For the text-containing cell, return its midpoint in [x, y] coordinate format. 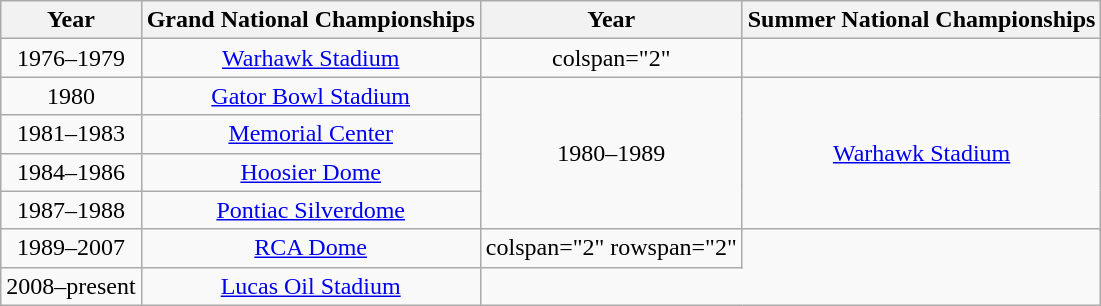
colspan="2" rowspan="2" [611, 248]
1984–1986 [71, 172]
Lucas Oil Stadium [310, 286]
1980–1989 [611, 153]
1989–2007 [71, 248]
RCA Dome [310, 248]
Summer National Championships [922, 20]
Gator Bowl Stadium [310, 96]
2008–present [71, 286]
Memorial Center [310, 134]
1980 [71, 96]
Pontiac Silverdome [310, 210]
1981–1983 [71, 134]
Hoosier Dome [310, 172]
colspan="2" [611, 58]
Grand National Championships [310, 20]
1987–1988 [71, 210]
1976–1979 [71, 58]
